Determine the (X, Y) coordinate at the center of the cell enclosing the given text.  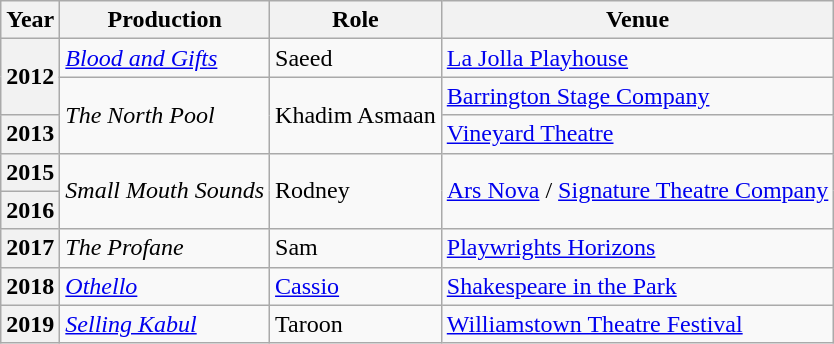
2013 (30, 134)
La Jolla Playhouse (638, 58)
Saeed (356, 58)
Khadim Asmaan (356, 115)
2019 (30, 324)
2015 (30, 172)
Role (356, 20)
Vineyard Theatre (638, 134)
Cassio (356, 286)
Playwrights Horizons (638, 248)
The Profane (165, 248)
The North Pool (165, 115)
Taroon (356, 324)
2012 (30, 77)
Small Mouth Sounds (165, 191)
2018 (30, 286)
Production (165, 20)
Barrington Stage Company (638, 96)
Selling Kabul (165, 324)
Year (30, 20)
2016 (30, 210)
Othello (165, 286)
Rodney (356, 191)
Shakespeare in the Park (638, 286)
Blood and Gifts (165, 58)
2017 (30, 248)
Venue (638, 20)
Ars Nova / Signature Theatre Company (638, 191)
Sam (356, 248)
Williamstown Theatre Festival (638, 324)
